Output the (X, Y) coordinate of the center of the cell containing the given text.  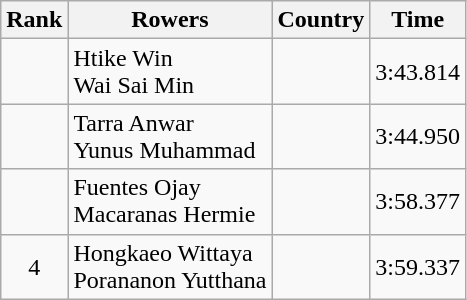
Fuentes OjayMacaranas Hermie (170, 202)
Country (321, 20)
Rank (34, 20)
3:58.377 (418, 202)
Rowers (170, 20)
Htike WinWai Sai Min (170, 72)
Hongkaeo WittayaPorananon Yutthana (170, 266)
Tarra AnwarYunus Muhammad (170, 136)
3:44.950 (418, 136)
3:43.814 (418, 72)
4 (34, 266)
3:59.337 (418, 266)
Time (418, 20)
